Output the [X, Y] coordinate of the center of the cell containing the given text.  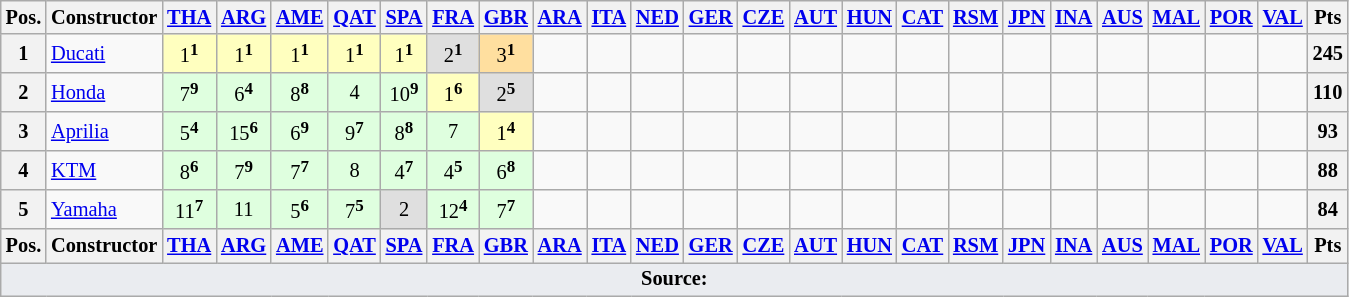
14 [506, 132]
245 [1328, 54]
5 [24, 210]
21 [453, 54]
Ducati [104, 54]
93 [1328, 132]
110 [1328, 92]
7 [453, 132]
Source: [674, 279]
68 [506, 170]
64 [244, 92]
75 [354, 210]
156 [244, 132]
16 [453, 92]
KTM [104, 170]
25 [506, 92]
54 [189, 132]
1 [24, 54]
117 [189, 210]
124 [453, 210]
Yamaha [104, 210]
47 [404, 170]
45 [453, 170]
84 [1328, 210]
97 [354, 132]
3 [24, 132]
86 [189, 170]
69 [300, 132]
109 [404, 92]
31 [506, 54]
56 [300, 210]
8 [354, 170]
Honda [104, 92]
Aprilia [104, 132]
